Locate the cell with the specified text and output its (x, y) center coordinate. 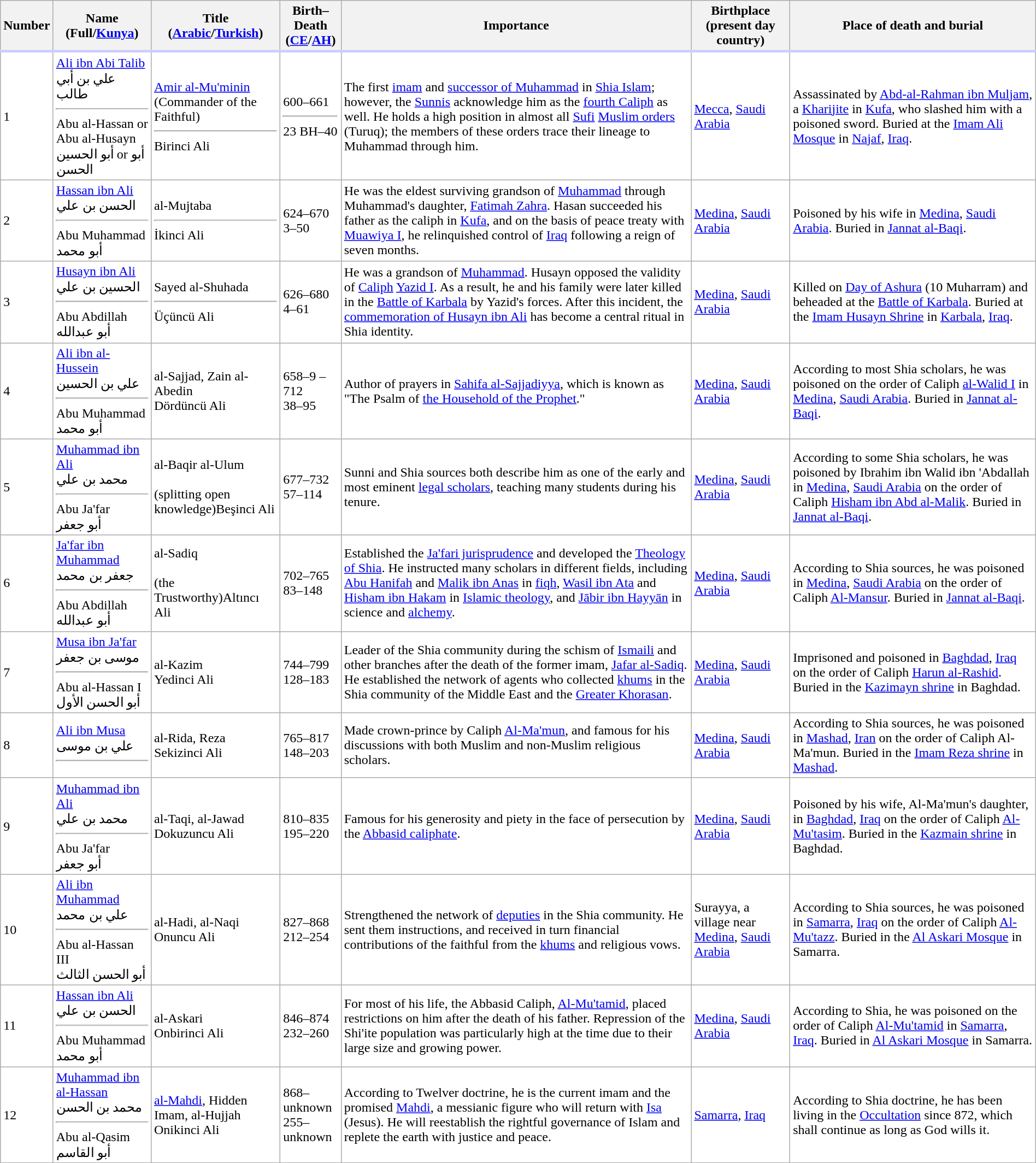
Birthplace (present day country) (741, 26)
Husayn ibn Aliالحسین بن عليAbu Abdillahأبو عبدالله (102, 302)
827–868212–254 (311, 929)
al-Sajjad, Zain al-AbedinDördüncü Ali (215, 391)
Killed on Day of Ashura (10 Muharram) and beheaded at the Battle of Karbala. Buried at the Imam Husayn Shrine in Karbala, Iraq. (913, 302)
According to Shia, he was poisoned on the order of Caliph Al-Mu'tamid in Samarra, Iraq. Buried in Al Askari Mosque in Samarra. (913, 1025)
600–66123 BH–40 (311, 116)
2 (27, 221)
658–9 – 71238–95 (311, 391)
al-Mujtabaİkinci Ali (215, 221)
4 (27, 391)
Ali ibn al-Husseinعلي بن الحسینAbu Muhammadأبو محمد (102, 391)
Amir al-Mu'minin(Commander of the Faithful)Birinci Ali (215, 116)
12 (27, 1115)
al-Mahdi, Hidden Imam, al-HujjahOnikinci Ali (215, 1115)
al-Rida, RezaSekizinci Ali (215, 745)
Surayya, a village near Medina, Saudi Arabia (741, 929)
Ja'far ibn Muhammadجعفر بن محمدAbu Abdillahأبو عبدالله (102, 583)
Famous for his generosity and piety in the face of persecution by the Abbasid caliphate. (516, 826)
8 (27, 745)
765–817148–203 (311, 745)
al-Baqir al-Ulum(splitting open knowledge)Beşinci Ali (215, 487)
According to Shia sources, he was poisoned in Medina, Saudi Arabia on the order of Caliph Al-Mansur. Buried in Jannat al-Baqi. (913, 583)
al-Taqi, al-JawadDokuzuncu Ali (215, 826)
According to Shia sources, he was poisoned in Mashad, Iran on the order of Caliph Al-Ma'mun. Buried in the Imam Reza shrine in Mashad. (913, 745)
Made crown-prince by Caliph Al-Ma'mun, and famous for his discussions with both Muslim and non-Muslim religious scholars. (516, 745)
al-KazimYedinci Ali (215, 672)
6 (27, 583)
626–6804–61 (311, 302)
Sunni and Shia sources both describe him as one of the early and most eminent legal scholars, teaching many students during his tenure. (516, 487)
Poisoned by his wife in Medina, Saudi Arabia. Buried in Jannat al-Baqi. (913, 221)
According to Shia sources, he was poisoned in Samarra, Iraq on the order of Caliph Al-Mu'tazz. Buried in the Al Askari Mosque in Samarra. (913, 929)
Ali ibn Muhammadعلي بن محمدAbu al-Hassan IIIأبو الحسن الثالث (102, 929)
According to Shia doctrine, he has been living in the Occultation since 872, which shall continue as long as God wills it. (913, 1115)
al-Sadiq(the Trustworthy)Altıncı Ali (215, 583)
Sayed al-ShuhadaÜçüncü Ali (215, 302)
10 (27, 929)
744–799128–183 (311, 672)
Poisoned by his wife, Al-Ma'mun's daughter, in Baghdad, Iraq on the order of Caliph Al-Mu'tasim. Buried in the Kazmain shrine in Baghdad. (913, 826)
Musa ibn Ja'farموسی بن جعفرAbu al-Hassan Iأبو الحسن الأول (102, 672)
Title(Arabic/Turkish) (215, 26)
al-AskariOnbirinci Ali (215, 1025)
According to most Shia scholars, he was poisoned on the order of Caliph al-Walid I in Medina, Saudi Arabia. Buried in Jannat al-Baqi. (913, 391)
624–6703–50 (311, 221)
9 (27, 826)
Assassinated by Abd-al-Rahman ibn Muljam, a Kharijite in Kufa, who slashed him with a poisoned sword. Buried at the Imam Ali Mosque in Najaf, Iraq. (913, 116)
Ali ibn Abi Talibعلي بن أبي طالبAbu al-Hassan or Abu al-Husayn أبو الحسین or أبو الحسن (102, 116)
702–76583–148 (311, 583)
Imprisoned and poisoned in Baghdad, Iraq on the order of Caliph Harun al-Rashid. Buried in the Kazimayn shrine in Baghdad. (913, 672)
846–874232–260 (311, 1025)
3 (27, 302)
7 (27, 672)
11 (27, 1025)
868–unknown255–unknown (311, 1115)
Number (27, 26)
677–73257–114 (311, 487)
al-Hadi, al-NaqiOnuncu Ali (215, 929)
Name(Full/Kunya) (102, 26)
Mecca, Saudi Arabia (741, 116)
Importance (516, 26)
Place of death and burial (913, 26)
1 (27, 116)
Birth–Death(CE/AH) (311, 26)
Ali ibn Musaعلي بن موسی (102, 745)
5 (27, 487)
Muhammad ibn al-Hassanمحمد بن الحسنAbu al-Qasimأبو القاسم (102, 1115)
Author of prayers in Sahifa al-Sajjadiyya, which is known as "The Psalm of the Household of the Prophet." (516, 391)
810–835195–220 (311, 826)
Samarra, Iraq (741, 1115)
